Identify which cell holds the provided text, then report its [X, Y] central coordinate. 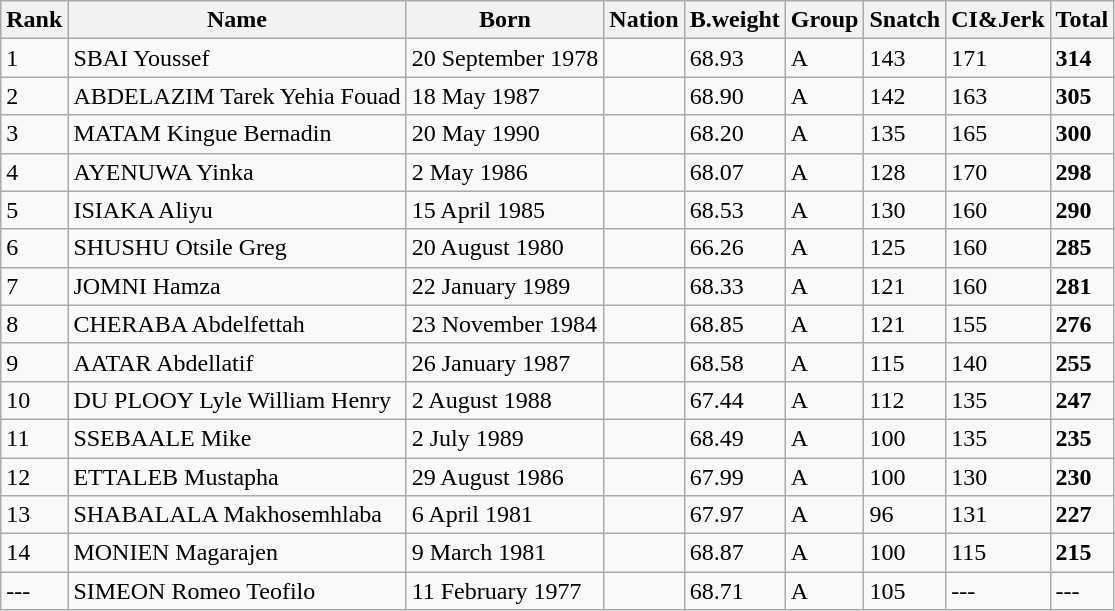
1 [34, 58]
68.87 [734, 553]
67.99 [734, 477]
68.07 [734, 172]
227 [1082, 515]
SBAI Youssef [237, 58]
Name [237, 20]
MONIEN Magarajen [237, 553]
305 [1082, 96]
DU PLOOY Lyle William Henry [237, 400]
20 September 1978 [505, 58]
ETTALEB Mustapha [237, 477]
215 [1082, 553]
10 [34, 400]
68.58 [734, 362]
68.93 [734, 58]
290 [1082, 210]
9 March 1981 [505, 553]
163 [998, 96]
68.20 [734, 134]
23 November 1984 [505, 324]
12 [34, 477]
13 [34, 515]
247 [1082, 400]
15 April 1985 [505, 210]
298 [1082, 172]
2 July 1989 [505, 438]
112 [905, 400]
68.85 [734, 324]
230 [1082, 477]
5 [34, 210]
125 [905, 248]
140 [998, 362]
ISIAKA Aliyu [237, 210]
B.weight [734, 20]
CI&Jerk [998, 20]
96 [905, 515]
131 [998, 515]
26 January 1987 [505, 362]
68.53 [734, 210]
MATAM Kingue Bernadin [237, 134]
Nation [644, 20]
276 [1082, 324]
68.49 [734, 438]
155 [998, 324]
11 [34, 438]
14 [34, 553]
9 [34, 362]
2 August 1988 [505, 400]
2 [34, 96]
67.97 [734, 515]
Total [1082, 20]
6 April 1981 [505, 515]
128 [905, 172]
20 August 1980 [505, 248]
281 [1082, 286]
68.33 [734, 286]
170 [998, 172]
JOMNI Hamza [237, 286]
SIMEON Romeo Teofilo [237, 591]
Group [824, 20]
2 May 1986 [505, 172]
SHUSHU Otsile Greg [237, 248]
29 August 1986 [505, 477]
68.90 [734, 96]
18 May 1987 [505, 96]
ABDELAZIM Tarek Yehia Fouad [237, 96]
171 [998, 58]
3 [34, 134]
105 [905, 591]
66.26 [734, 248]
300 [1082, 134]
8 [34, 324]
285 [1082, 248]
143 [905, 58]
67.44 [734, 400]
SHABALALA Makhosemhlaba [237, 515]
Snatch [905, 20]
4 [34, 172]
68.71 [734, 591]
7 [34, 286]
142 [905, 96]
22 January 1989 [505, 286]
Born [505, 20]
20 May 1990 [505, 134]
AATAR Abdellatif [237, 362]
255 [1082, 362]
AYENUWA Yinka [237, 172]
CHERABA Abdelfettah [237, 324]
165 [998, 134]
Rank [34, 20]
11 February 1977 [505, 591]
6 [34, 248]
314 [1082, 58]
SSEBAALE Mike [237, 438]
235 [1082, 438]
